Identify which cell holds the provided text, then report its [X, Y] central coordinate. 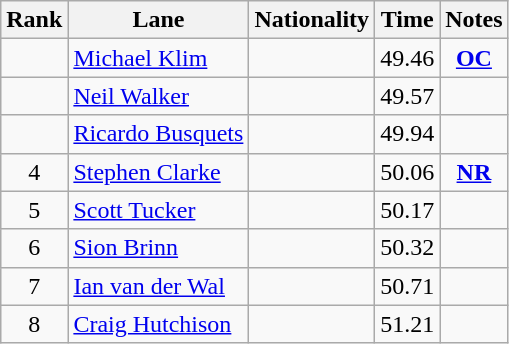
50.32 [408, 248]
51.21 [408, 324]
Scott Tucker [158, 210]
4 [34, 172]
8 [34, 324]
Sion Brinn [158, 248]
50.17 [408, 210]
Rank [34, 20]
Stephen Clarke [158, 172]
Michael Klim [158, 58]
Ricardo Busquets [158, 134]
Notes [474, 20]
49.46 [408, 58]
Nationality [312, 20]
6 [34, 248]
Craig Hutchison [158, 324]
50.06 [408, 172]
49.57 [408, 96]
Time [408, 20]
5 [34, 210]
7 [34, 286]
NR [474, 172]
49.94 [408, 134]
Neil Walker [158, 96]
Lane [158, 20]
OC [474, 58]
Ian van der Wal [158, 286]
50.71 [408, 286]
